For the text-containing cell, return its midpoint in (x, y) coordinate format. 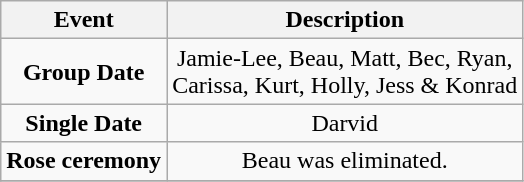
Darvid (345, 123)
Event (84, 20)
Description (345, 20)
Group Date (84, 72)
Beau was eliminated. (345, 161)
Jamie-Lee, Beau, Matt, Bec, Ryan, Carissa, Kurt, Holly, Jess & Konrad (345, 72)
Rose ceremony (84, 161)
Single Date (84, 123)
